Scan for the cell matching the given text and deliver its [X, Y] coordinate at center. 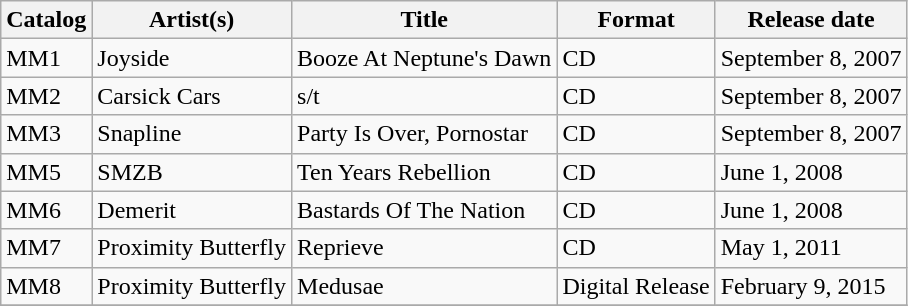
MM2 [46, 96]
MM1 [46, 58]
MM7 [46, 248]
February 9, 2015 [811, 286]
MM6 [46, 210]
MM5 [46, 172]
Format [636, 20]
Ten Years Rebellion [424, 172]
Demerit [192, 210]
Bastards Of The Nation [424, 210]
Reprieve [424, 248]
Snapline [192, 134]
SMZB [192, 172]
Catalog [46, 20]
Artist(s) [192, 20]
Title [424, 20]
Booze At Neptune's Dawn [424, 58]
MM8 [46, 286]
Party Is Over, Pornostar [424, 134]
Carsick Cars [192, 96]
May 1, 2011 [811, 248]
s/t [424, 96]
Medusae [424, 286]
Digital Release [636, 286]
MM3 [46, 134]
Joyside [192, 58]
Release date [811, 20]
